Identify which cell holds the provided text, then report its (X, Y) central coordinate. 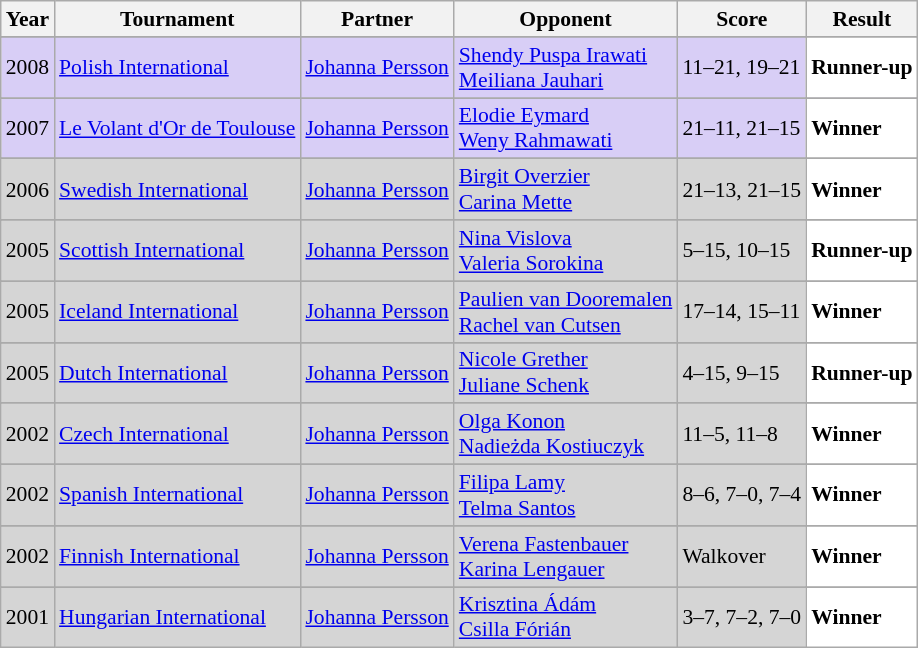
Hungarian International (177, 618)
Scottish International (177, 250)
21–11, 21–15 (742, 128)
Spanish International (177, 496)
2008 (28, 68)
2006 (28, 190)
Walkover (742, 556)
Partner (376, 19)
Birgit Overzier Carina Mette (566, 190)
Result (862, 19)
4–15, 9–15 (742, 372)
8–6, 7–0, 7–4 (742, 496)
Iceland International (177, 312)
Shendy Puspa Irawati Meiliana Jauhari (566, 68)
Paulien van Dooremalen Rachel van Cutsen (566, 312)
11–21, 19–21 (742, 68)
Czech International (177, 434)
Tournament (177, 19)
Elodie Eymard Weny Rahmawati (566, 128)
Olga Konon Nadieżda Kostiuczyk (566, 434)
Verena Fastenbauer Karina Lengauer (566, 556)
Krisztina Ádám Csilla Fórián (566, 618)
11–5, 11–8 (742, 434)
Polish International (177, 68)
Year (28, 19)
Nina Vislova Valeria Sorokina (566, 250)
Score (742, 19)
21–13, 21–15 (742, 190)
Nicole Grether Juliane Schenk (566, 372)
2001 (28, 618)
Filipa Lamy Telma Santos (566, 496)
Finnish International (177, 556)
Opponent (566, 19)
2007 (28, 128)
Swedish International (177, 190)
5–15, 10–15 (742, 250)
Le Volant d'Or de Toulouse (177, 128)
17–14, 15–11 (742, 312)
Dutch International (177, 372)
3–7, 7–2, 7–0 (742, 618)
